Pinpoint the cell where the given text exists, returning its (x, y) midpoint coordinate. 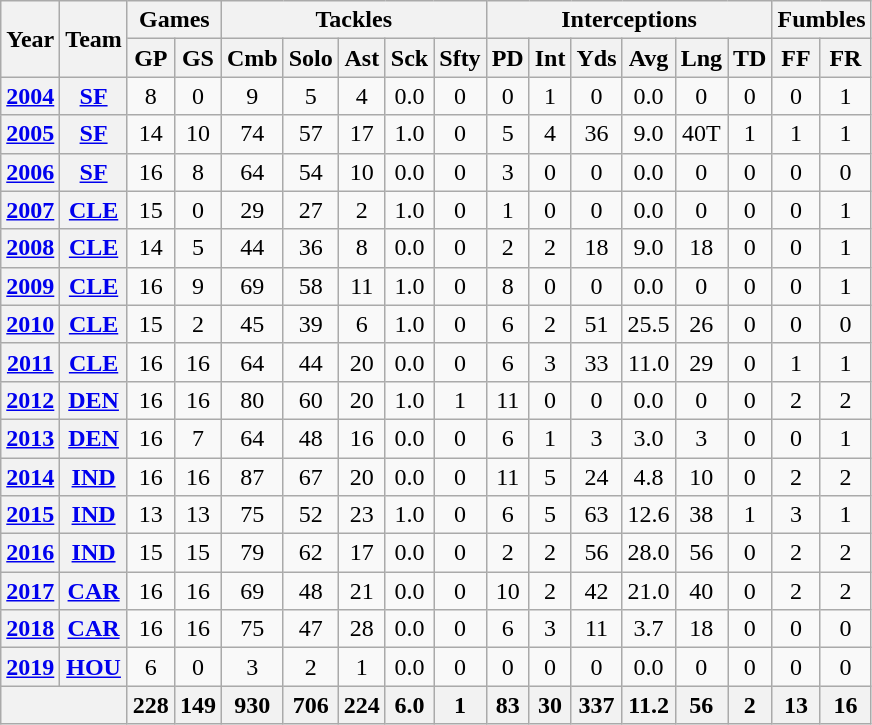
FF (796, 58)
2009 (30, 286)
149 (198, 705)
GS (198, 58)
52 (310, 515)
21 (362, 591)
57 (310, 134)
42 (596, 591)
2006 (30, 172)
63 (596, 515)
51 (596, 324)
2011 (30, 362)
27 (310, 210)
HOU (94, 667)
11.0 (648, 362)
337 (596, 705)
FR (846, 58)
60 (310, 400)
38 (701, 515)
Sck (409, 58)
45 (252, 324)
24 (596, 477)
2017 (30, 591)
2008 (30, 248)
21.0 (648, 591)
Cmb (252, 58)
706 (310, 705)
TD (750, 58)
39 (310, 324)
2014 (30, 477)
Year (30, 39)
PD (508, 58)
Fumbles (822, 20)
28.0 (648, 553)
83 (508, 705)
25.5 (648, 324)
2005 (30, 134)
11.2 (648, 705)
79 (252, 553)
Lng (701, 58)
Yds (596, 58)
4.8 (648, 477)
Int (550, 58)
2010 (30, 324)
40T (701, 134)
2004 (30, 96)
2019 (30, 667)
Games (174, 20)
Team (94, 39)
7 (198, 438)
Tackles (354, 20)
12.6 (648, 515)
30 (550, 705)
58 (310, 286)
47 (310, 629)
54 (310, 172)
2012 (30, 400)
2018 (30, 629)
GP (150, 58)
40 (701, 591)
Interceptions (629, 20)
62 (310, 553)
224 (362, 705)
26 (701, 324)
87 (252, 477)
2015 (30, 515)
67 (310, 477)
Ast (362, 58)
33 (596, 362)
930 (252, 705)
2013 (30, 438)
23 (362, 515)
74 (252, 134)
Avg (648, 58)
2007 (30, 210)
Solo (310, 58)
228 (150, 705)
28 (362, 629)
Sfty (460, 58)
80 (252, 400)
3.0 (648, 438)
2016 (30, 553)
6.0 (409, 705)
3.7 (648, 629)
